Search for the cell housing the specified text and yield its [X, Y] center coordinate. 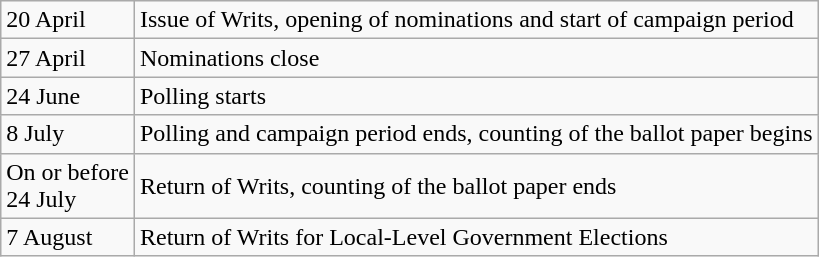
Polling starts [476, 96]
7 August [68, 237]
24 June [68, 96]
Polling and campaign period ends, counting of the ballot paper begins [476, 134]
8 July [68, 134]
Return of Writs, counting of the ballot paper ends [476, 186]
20 April [68, 20]
27 April [68, 58]
Nominations close [476, 58]
On or before24 July [68, 186]
Return of Writs for Local-Level Government Elections [476, 237]
Issue of Writs, opening of nominations and start of campaign period [476, 20]
